Find where the given text appears and provide that cell's center as [X, Y] coordinate. 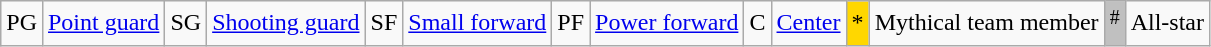
SG [186, 24]
Power forward [667, 24]
SF [384, 24]
C [758, 24]
# [1114, 24]
Center [808, 24]
PF [571, 24]
Shooting guard [286, 24]
All-star [1167, 24]
Small forward [478, 24]
Mythical team member [986, 24]
Point guard [103, 24]
PG [22, 24]
* [858, 24]
